Determine the [X, Y] coordinate at the center of the cell enclosing the given text.  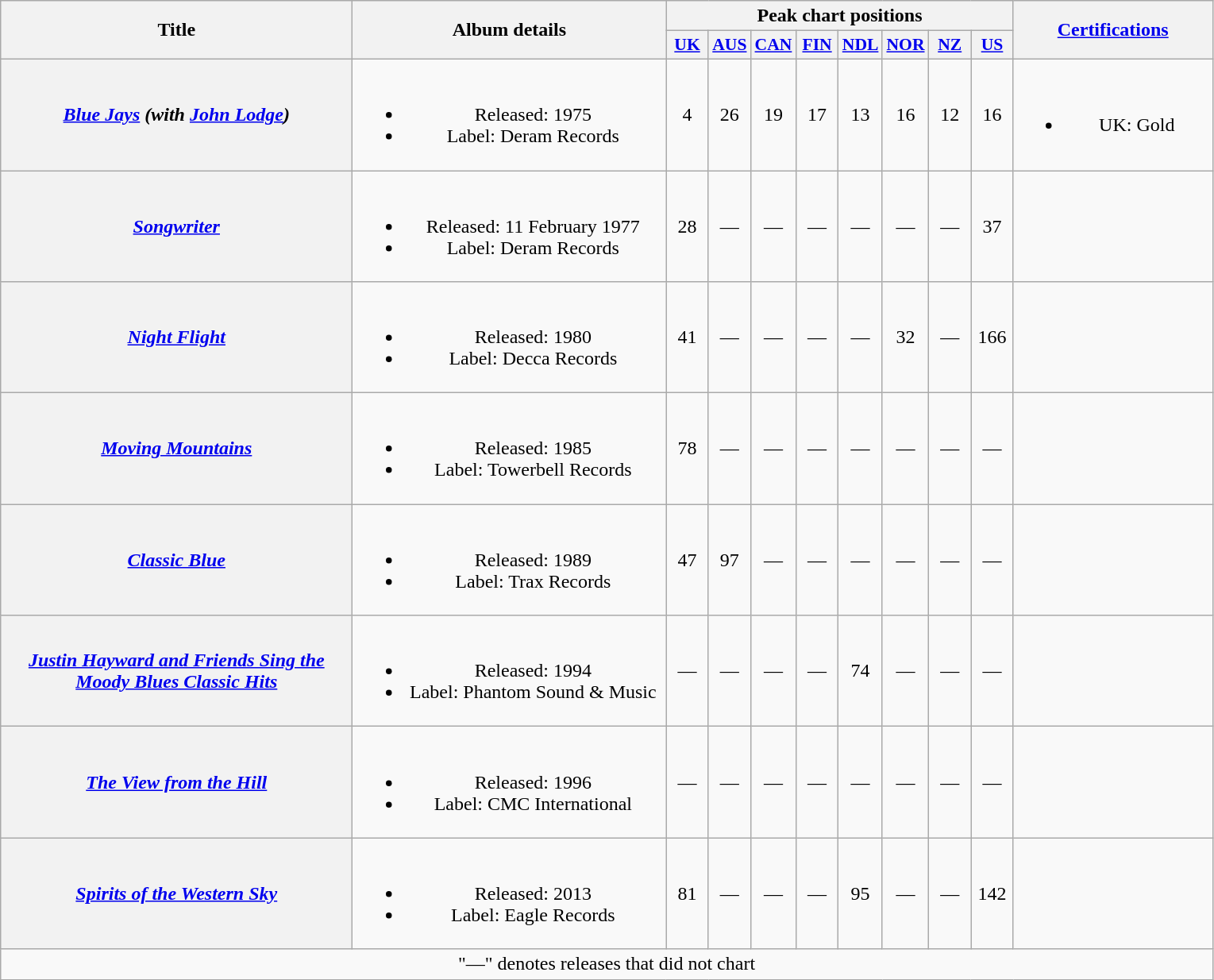
Justin Hayward and Friends Sing the Moody Blues Classic Hits [176, 671]
78 [688, 449]
Released: 1994Label: Phantom Sound & Music [510, 671]
Spirits of the Western Sky [176, 893]
47 [688, 560]
28 [688, 226]
Blue Jays (with John Lodge) [176, 114]
13 [861, 114]
41 [688, 338]
32 [905, 338]
NOR [905, 45]
Released: 1996Label: CMC International [510, 782]
Classic Blue [176, 560]
Certifications [1113, 30]
Songwriter [176, 226]
NDL [861, 45]
81 [688, 893]
US [992, 45]
Released: 2013Label: Eagle Records [510, 893]
Released: 1980Label: Decca Records [510, 338]
Released: 1975Label: Deram Records [510, 114]
UK [688, 45]
142 [992, 893]
Album details [510, 30]
37 [992, 226]
74 [861, 671]
Released: 11 February 1977Label: Deram Records [510, 226]
97 [729, 560]
166 [992, 338]
12 [950, 114]
19 [773, 114]
"—" denotes releases that did not chart [607, 964]
4 [688, 114]
NZ [950, 45]
17 [816, 114]
FIN [816, 45]
CAN [773, 45]
Moving Mountains [176, 449]
Released: 1985Label: Towerbell Records [510, 449]
UK: Gold [1113, 114]
Peak chart positions [840, 16]
95 [861, 893]
Title [176, 30]
AUS [729, 45]
The View from the Hill [176, 782]
Released: 1989Label: Trax Records [510, 560]
26 [729, 114]
Night Flight [176, 338]
